Determine the [x, y] coordinate at the center of the cell enclosing the given text.  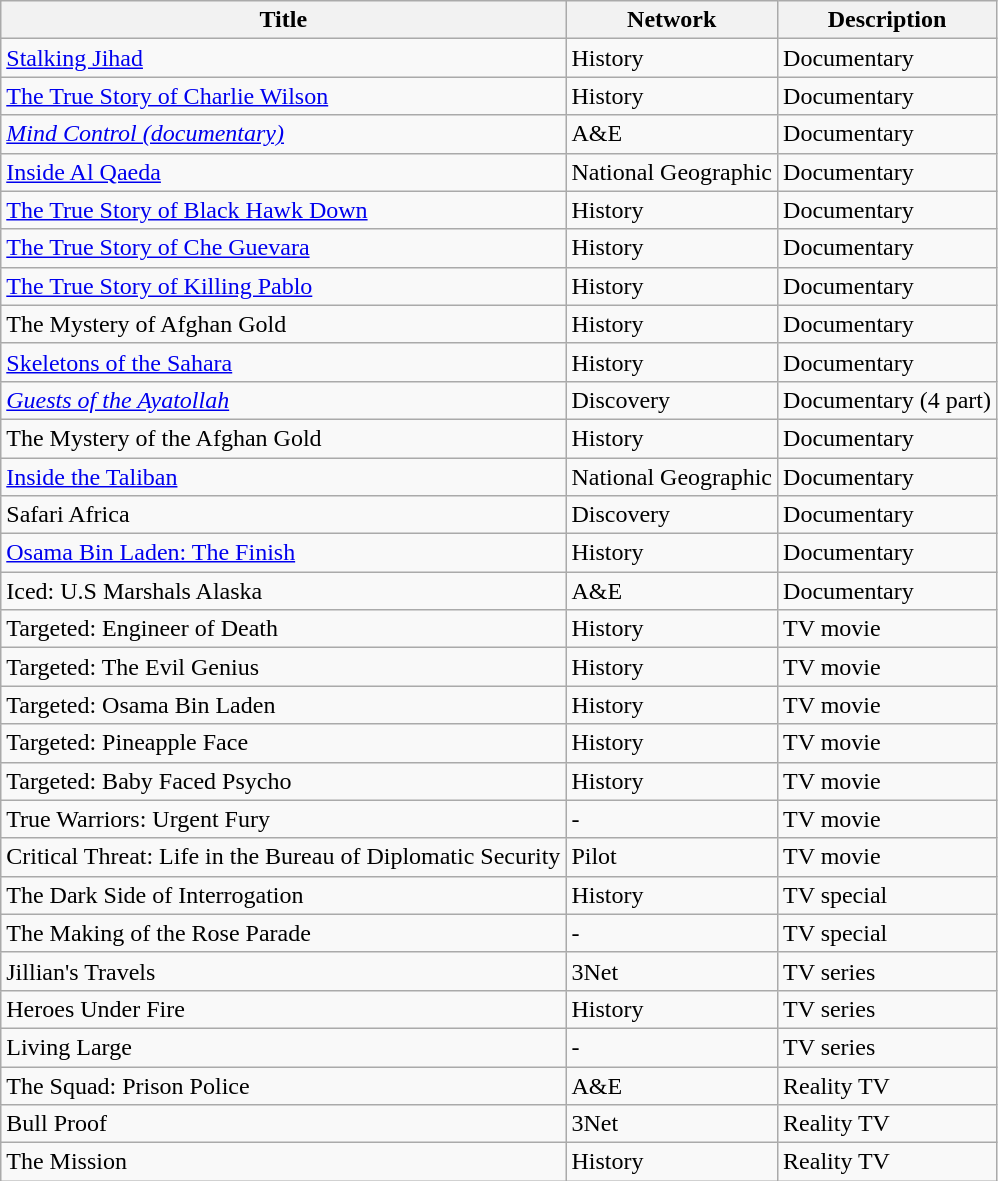
Targeted: Engineer of Death [284, 629]
Jillian's Travels [284, 971]
The Squad: Prison Police [284, 1085]
The Dark Side of Interrogation [284, 895]
Living Large [284, 1047]
True Warriors: Urgent Fury [284, 819]
Safari Africa [284, 515]
Critical Threat: Life in the Bureau of Diplomatic Security [284, 857]
Iced: U.S Marshals Alaska [284, 591]
Targeted: Baby Faced Psycho [284, 781]
Bull Proof [284, 1124]
Targeted: The Evil Genius [284, 667]
Documentary (4 part) [888, 400]
Targeted: Osama Bin Laden [284, 705]
Inside the Taliban [284, 477]
The True Story of Charlie Wilson [284, 96]
Network [672, 20]
Heroes Under Fire [284, 1009]
Skeletons of the Sahara [284, 362]
Mind Control (documentary) [284, 134]
The True Story of Killing Pablo [284, 286]
Targeted: Pineapple Face [284, 743]
The Making of the Rose Parade [284, 933]
Inside Al Qaeda [284, 172]
The Mystery of the Afghan Gold [284, 438]
The Mystery of Afghan Gold [284, 324]
The True Story of Che Guevara [284, 248]
Guests of the Ayatollah [284, 400]
The Mission [284, 1162]
Pilot [672, 857]
Stalking Jihad [284, 58]
The True Story of Black Hawk Down [284, 210]
Description [888, 20]
Title [284, 20]
Osama Bin Laden: The Finish [284, 553]
